Scan for the cell matching the given text and deliver its (x, y) coordinate at center. 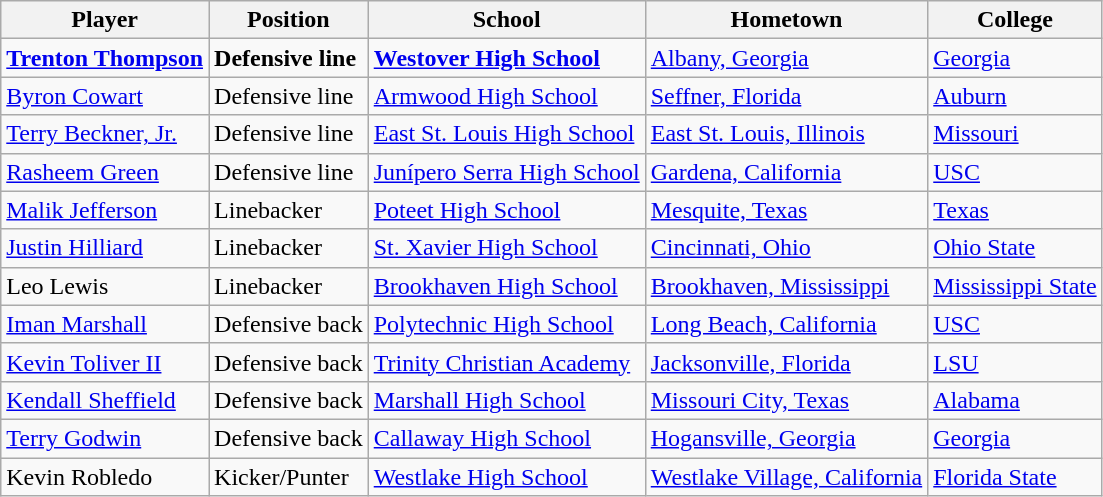
Justin Hilliard (105, 248)
Long Beach, California (786, 324)
Kicker/Punter (289, 477)
East St. Louis, Illinois (786, 134)
Gardena, California (786, 172)
Player (105, 20)
East St. Louis High School (506, 134)
Rasheem Green (105, 172)
Westlake High School (506, 477)
Byron Cowart (105, 96)
Mesquite, Texas (786, 210)
Alabama (1015, 400)
Mississippi State (1015, 286)
Texas (1015, 210)
Florida State (1015, 477)
School (506, 20)
LSU (1015, 362)
Marshall High School (506, 400)
Kevin Robledo (105, 477)
Cincinnati, Ohio (786, 248)
Jacksonville, Florida (786, 362)
Brookhaven High School (506, 286)
Missouri (1015, 134)
Malik Jefferson (105, 210)
Junípero Serra High School (506, 172)
Trenton Thompson (105, 58)
Missouri City, Texas (786, 400)
Kendall Sheffield (105, 400)
Polytechnic High School (506, 324)
Hometown (786, 20)
Seffner, Florida (786, 96)
Kevin Toliver II (105, 362)
Armwood High School (506, 96)
Terry Beckner, Jr. (105, 134)
Brookhaven, Mississippi (786, 286)
Albany, Georgia (786, 58)
Auburn (1015, 96)
Callaway High School (506, 438)
Terry Godwin (105, 438)
Westlake Village, California (786, 477)
Poteet High School (506, 210)
Trinity Christian Academy (506, 362)
Position (289, 20)
Westover High School (506, 58)
Iman Marshall (105, 324)
College (1015, 20)
Hogansville, Georgia (786, 438)
Ohio State (1015, 248)
Leo Lewis (105, 286)
St. Xavier High School (506, 248)
